Search for the cell housing the specified text and yield its [X, Y] center coordinate. 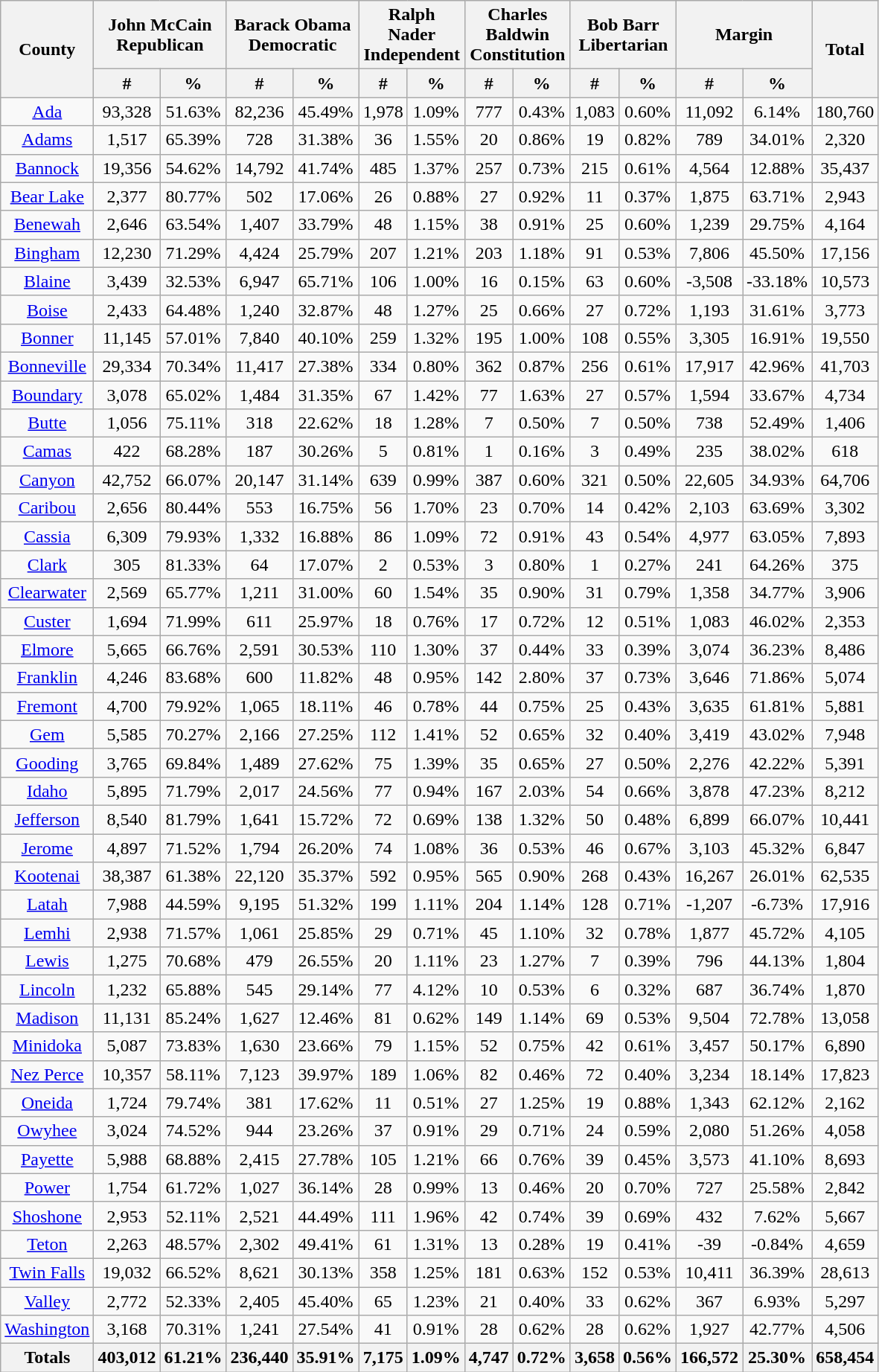
69.84% [194, 763]
3,765 [127, 763]
27.62% [326, 763]
4,897 [127, 847]
41.74% [326, 168]
4,164 [846, 225]
45.40% [326, 1301]
0.27% [648, 565]
25.79% [326, 253]
Bannock [48, 168]
Owyhee [48, 1131]
12,230 [127, 253]
79.93% [194, 536]
1,870 [846, 990]
67 [383, 395]
334 [383, 366]
1,275 [127, 961]
70.27% [194, 734]
Butte [48, 423]
142 [488, 678]
25.85% [326, 933]
Boise [48, 310]
4,105 [846, 933]
17,156 [846, 253]
44 [488, 706]
4,747 [488, 1358]
Lemhi [48, 933]
3,573 [710, 1159]
34.93% [777, 480]
23.66% [326, 1046]
5,297 [846, 1301]
48.57% [194, 1244]
82 [488, 1074]
1,211 [259, 593]
Clark [48, 565]
Benewah [48, 225]
Margin [744, 35]
3,906 [846, 593]
19,550 [846, 338]
Jerome [48, 847]
1.63% [542, 395]
71.29% [194, 253]
4,506 [846, 1330]
65.02% [194, 395]
318 [259, 423]
62.12% [777, 1103]
3,078 [127, 395]
6,899 [710, 819]
Canyon [48, 480]
Barack ObamaDemocratic [293, 35]
944 [259, 1131]
Charles BaldwinConstitution [517, 35]
Washington [48, 1330]
19,032 [127, 1272]
70.34% [194, 366]
422 [127, 452]
30.53% [326, 650]
81 [383, 1018]
1.55% [436, 140]
12.88% [777, 168]
189 [383, 1074]
0.28% [542, 1244]
0.79% [648, 593]
Bonner [48, 338]
479 [259, 961]
Teton [48, 1244]
2,263 [127, 1244]
29.75% [777, 225]
52.33% [194, 1301]
38 [488, 225]
58.11% [194, 1074]
62,535 [846, 876]
63.69% [777, 508]
11,131 [127, 1018]
1,358 [710, 593]
80.77% [194, 196]
2,276 [710, 763]
35.91% [326, 1358]
Totals [48, 1358]
502 [259, 196]
16 [488, 281]
34.01% [777, 140]
1.37% [436, 168]
68.88% [194, 1159]
17 [488, 621]
26.01% [777, 876]
36.74% [777, 990]
75 [383, 763]
4,564 [710, 168]
12.46% [326, 1018]
74 [383, 847]
32.87% [326, 310]
Nez Perce [48, 1074]
0.82% [648, 140]
63.54% [194, 225]
105 [383, 1159]
1.41% [436, 734]
Elmore [48, 650]
61 [383, 1244]
30.13% [326, 1272]
26.20% [326, 847]
1.42% [436, 395]
Lincoln [48, 990]
8,693 [846, 1159]
31.38% [326, 140]
72.78% [777, 1018]
31 [594, 593]
54 [594, 791]
-6.73% [777, 905]
80.44% [194, 508]
10,573 [846, 281]
Bingham [48, 253]
2,569 [127, 593]
Cassia [48, 536]
46.02% [777, 621]
Ada [48, 112]
20,147 [259, 480]
2.03% [542, 791]
66.52% [194, 1272]
31.61% [777, 310]
1,627 [259, 1018]
1,875 [710, 196]
5,074 [846, 678]
1,694 [127, 621]
82,236 [259, 112]
21 [488, 1301]
47.23% [777, 791]
0.15% [542, 281]
2,415 [259, 1159]
Minidoka [48, 1046]
61.81% [777, 706]
738 [710, 423]
1.08% [436, 847]
74.52% [194, 1131]
11,417 [259, 366]
71.99% [194, 621]
Total [846, 49]
16.75% [326, 508]
0.81% [436, 452]
166,572 [710, 1358]
John McCainRepublican [160, 35]
44.59% [194, 905]
9,195 [259, 905]
658,454 [846, 1358]
181 [488, 1272]
Ralph NaderIndependent [412, 35]
1,724 [127, 1103]
3,773 [846, 310]
3,658 [594, 1358]
0.49% [648, 452]
3,168 [127, 1330]
45.49% [326, 112]
64.26% [777, 565]
32.53% [194, 281]
26.55% [326, 961]
5,585 [127, 734]
27.78% [326, 1159]
17.62% [326, 1103]
Gooding [48, 763]
1.06% [436, 1074]
10,411 [710, 1272]
81.33% [194, 565]
1,927 [710, 1330]
65.88% [194, 990]
1,332 [259, 536]
0.32% [648, 990]
66.76% [194, 650]
112 [383, 734]
50 [594, 819]
Latah [48, 905]
3,646 [710, 678]
Oneida [48, 1103]
71.86% [777, 678]
38.02% [777, 452]
1.28% [436, 423]
61.21% [194, 1358]
-39 [710, 1244]
51.63% [194, 112]
54.62% [194, 168]
Bear Lake [48, 196]
44.13% [777, 961]
128 [594, 905]
2,353 [846, 621]
Franklin [48, 678]
6,309 [127, 536]
41.10% [777, 1159]
Gem [48, 734]
3,302 [846, 508]
5,665 [127, 650]
0.42% [648, 508]
14 [594, 508]
73.83% [194, 1046]
17.06% [326, 196]
187 [259, 452]
0.44% [542, 650]
79 [383, 1046]
1,804 [846, 961]
4,659 [846, 1244]
31.00% [326, 593]
36.23% [777, 650]
Valley [48, 1301]
91 [594, 253]
600 [259, 678]
5 [383, 452]
375 [846, 565]
38,387 [127, 876]
41 [383, 1330]
Boundary [48, 395]
1,065 [259, 706]
1,489 [259, 763]
16.88% [326, 536]
618 [846, 452]
1,056 [127, 423]
3,635 [710, 706]
42.77% [777, 1330]
5,988 [127, 1159]
2 [383, 565]
40.10% [326, 338]
22,605 [710, 480]
1,630 [259, 1046]
13,058 [846, 1018]
403,012 [127, 1358]
60 [383, 593]
3,074 [710, 650]
Lewis [48, 961]
2,433 [127, 310]
1,877 [710, 933]
1.70% [436, 508]
203 [488, 253]
1,240 [259, 310]
Madison [48, 1018]
8,621 [259, 1272]
16,267 [710, 876]
1,794 [259, 847]
0.94% [436, 791]
2,166 [259, 734]
64 [259, 565]
52.11% [194, 1216]
167 [488, 791]
485 [383, 168]
0.37% [648, 196]
8,540 [127, 819]
5,391 [846, 763]
2,320 [846, 140]
18.11% [326, 706]
71.52% [194, 847]
381 [259, 1103]
1,484 [259, 395]
2,103 [710, 508]
71.57% [194, 933]
565 [488, 876]
0.74% [542, 1216]
728 [259, 140]
321 [594, 480]
7,806 [710, 253]
Idaho [48, 791]
3,439 [127, 281]
3,419 [710, 734]
42.22% [777, 763]
305 [127, 565]
2,377 [127, 196]
85.24% [194, 1018]
11,145 [127, 338]
1,027 [259, 1187]
7,988 [127, 905]
592 [383, 876]
75.11% [194, 423]
687 [710, 990]
45.32% [777, 847]
63.05% [777, 536]
268 [594, 876]
1,517 [127, 140]
-3,508 [710, 281]
17.07% [326, 565]
1,407 [259, 225]
49.41% [326, 1244]
28,613 [846, 1272]
362 [488, 366]
0.67% [648, 847]
195 [488, 338]
2,405 [259, 1301]
138 [488, 819]
45.72% [777, 933]
5,895 [127, 791]
0.48% [648, 819]
1,343 [710, 1103]
Camas [48, 452]
14,792 [259, 168]
256 [594, 366]
86 [383, 536]
106 [383, 281]
1,594 [710, 395]
149 [488, 1018]
52.49% [777, 423]
65.39% [194, 140]
County [48, 49]
79.74% [194, 1103]
7.62% [777, 1216]
1,232 [127, 990]
10,357 [127, 1074]
1.18% [542, 253]
63.71% [777, 196]
3,103 [710, 847]
3,024 [127, 1131]
1.30% [436, 650]
1.96% [436, 1216]
64.48% [194, 310]
35,437 [846, 168]
51.32% [326, 905]
33.67% [777, 395]
9,504 [710, 1018]
3,878 [710, 791]
44.49% [326, 1216]
-33.18% [777, 281]
8,486 [846, 650]
2,646 [127, 225]
1,978 [383, 112]
71.79% [194, 791]
63 [594, 281]
68.28% [194, 452]
-1,207 [710, 905]
33.79% [326, 225]
0.41% [648, 1244]
25.97% [326, 621]
0.63% [542, 1272]
7,948 [846, 734]
6.93% [777, 1301]
777 [488, 112]
17,916 [846, 905]
1,061 [259, 933]
6 [594, 990]
45 [488, 933]
66 [488, 1159]
0.86% [542, 140]
-0.84% [777, 1244]
152 [594, 1272]
61.38% [194, 876]
27.25% [326, 734]
639 [383, 480]
111 [383, 1216]
0.92% [542, 196]
4,246 [127, 678]
2,772 [127, 1301]
22,120 [259, 876]
3,234 [710, 1074]
Bonneville [48, 366]
29,334 [127, 366]
34.77% [777, 593]
4,058 [846, 1131]
204 [488, 905]
1.23% [436, 1301]
18.14% [777, 1074]
4,977 [710, 536]
611 [259, 621]
2.80% [542, 678]
110 [383, 650]
Caribou [48, 508]
1,641 [259, 819]
Kootenai [48, 876]
0.59% [648, 1131]
Jefferson [48, 819]
387 [488, 480]
1,754 [127, 1187]
1,241 [259, 1330]
7,893 [846, 536]
Fremont [48, 706]
2,591 [259, 650]
358 [383, 1272]
235 [710, 452]
41,703 [846, 366]
51.26% [777, 1131]
545 [259, 990]
7,175 [383, 1358]
6.14% [777, 112]
236,440 [259, 1358]
69 [594, 1018]
22.62% [326, 423]
8,212 [846, 791]
0.55% [648, 338]
31.35% [326, 395]
36.39% [777, 1272]
108 [594, 338]
43 [594, 536]
4,700 [127, 706]
24.56% [326, 791]
17,823 [846, 1074]
7,123 [259, 1074]
2,302 [259, 1244]
1.39% [436, 763]
27.38% [326, 366]
29.14% [326, 990]
79.92% [194, 706]
6,847 [846, 847]
61.72% [194, 1187]
553 [259, 508]
2,521 [259, 1216]
30.26% [326, 452]
6,947 [259, 281]
259 [383, 338]
11,092 [710, 112]
0.45% [648, 1159]
70.68% [194, 961]
12 [594, 621]
Custer [48, 621]
1,193 [710, 310]
10 [488, 990]
367 [710, 1301]
Payette [48, 1159]
257 [488, 168]
3,457 [710, 1046]
215 [594, 168]
1,406 [846, 423]
2,943 [846, 196]
25.58% [777, 1187]
7,840 [259, 338]
83.68% [194, 678]
65.77% [194, 593]
5,881 [846, 706]
3,305 [710, 338]
2,953 [127, 1216]
31.14% [326, 480]
0.57% [648, 395]
10,441 [846, 819]
39.97% [326, 1074]
64,706 [846, 480]
26 [383, 196]
241 [710, 565]
42.96% [777, 366]
5,667 [846, 1216]
16.91% [777, 338]
2,017 [259, 791]
4,734 [846, 395]
1.31% [436, 1244]
56 [383, 508]
6,890 [846, 1046]
11.82% [326, 678]
42,752 [127, 480]
Clearwater [48, 593]
36.14% [326, 1187]
2,162 [846, 1103]
65.71% [326, 281]
35.37% [326, 876]
4,424 [259, 253]
25.30% [777, 1358]
432 [710, 1216]
93,328 [127, 112]
789 [710, 140]
2,938 [127, 933]
Twin Falls [48, 1272]
199 [383, 905]
2,080 [710, 1131]
727 [710, 1187]
15.72% [326, 819]
2,656 [127, 508]
5,087 [127, 1046]
Shoshone [48, 1216]
2,842 [846, 1187]
1.54% [436, 593]
Adams [48, 140]
50.17% [777, 1046]
70.31% [194, 1330]
19,356 [127, 168]
4.12% [436, 990]
0.87% [542, 366]
1,239 [710, 225]
180,760 [846, 112]
Blaine [48, 281]
24 [594, 1131]
45.50% [777, 253]
0.56% [648, 1358]
43.02% [777, 734]
57.01% [194, 338]
81.79% [194, 819]
796 [710, 961]
Bob BarrLibertarian [623, 35]
17,917 [710, 366]
27.54% [326, 1330]
0.16% [542, 452]
0.54% [648, 536]
Power [48, 1187]
23.26% [326, 1131]
207 [383, 253]
1.10% [542, 933]
65 [383, 1301]
